Find where the given text appears and provide that cell's center as (X, Y) coordinate. 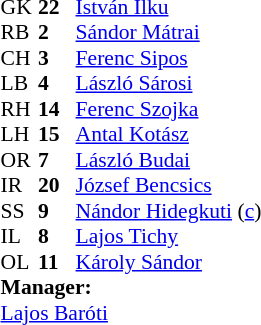
20 (57, 185)
RH (20, 109)
15 (57, 135)
3 (57, 58)
RB (20, 33)
SS (20, 211)
14 (57, 109)
OL (20, 262)
LH (20, 135)
7 (57, 160)
9 (57, 211)
11 (57, 262)
IL (20, 237)
CH (20, 58)
2 (57, 33)
8 (57, 237)
LB (20, 83)
IR (20, 185)
OR (20, 160)
4 (57, 83)
